Search for the cell housing the specified text and yield its [X, Y] center coordinate. 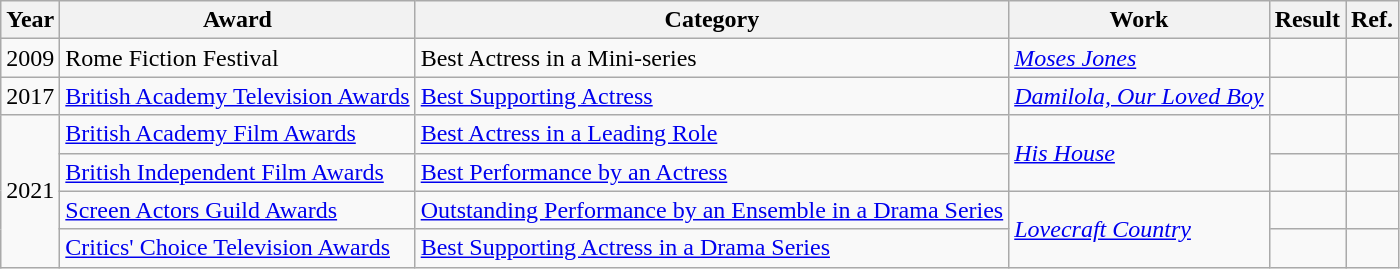
2017 [30, 96]
His House [1139, 153]
British Academy Television Awards [238, 96]
Screen Actors Guild Awards [238, 210]
Moses Jones [1139, 58]
Work [1139, 20]
2021 [30, 191]
Best Actress in a Mini-series [712, 58]
Ref. [1372, 20]
British Independent Film Awards [238, 172]
Rome Fiction Festival [238, 58]
Lovecraft Country [1139, 229]
British Academy Film Awards [238, 134]
Critics' Choice Television Awards [238, 248]
Year [30, 20]
Best Supporting Actress in a Drama Series [712, 248]
Damilola, Our Loved Boy [1139, 96]
Award [238, 20]
2009 [30, 58]
Best Performance by an Actress [712, 172]
Best Supporting Actress [712, 96]
Best Actress in a Leading Role [712, 134]
Result [1307, 20]
Category [712, 20]
Outstanding Performance by an Ensemble in a Drama Series [712, 210]
